Detect which cell encompasses the target text, then output its [X, Y] center coordinate. 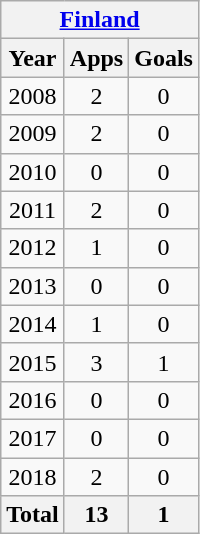
Finland [100, 20]
2015 [33, 362]
2011 [33, 210]
2014 [33, 324]
13 [96, 515]
3 [96, 362]
Year [33, 58]
Total [33, 515]
2013 [33, 286]
2016 [33, 400]
Apps [96, 58]
Goals [164, 58]
2010 [33, 172]
2009 [33, 134]
2017 [33, 438]
2018 [33, 477]
2008 [33, 96]
2012 [33, 248]
